Return [X, Y] of the center of cell containing provided text 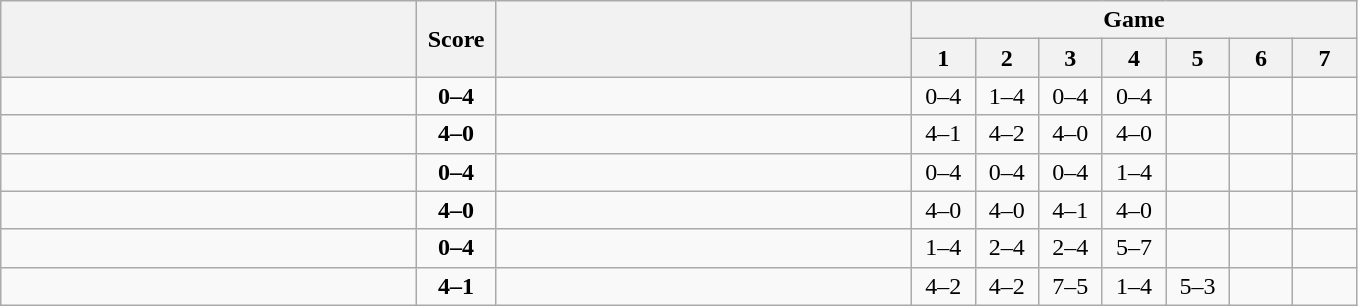
7 [1325, 58]
5–7 [1134, 248]
5–3 [1198, 286]
1 [943, 58]
2 [1007, 58]
3 [1071, 58]
7–5 [1071, 286]
Score [456, 39]
Game [1134, 20]
4 [1134, 58]
6 [1261, 58]
5 [1198, 58]
